Return [X, Y] of the center of cell containing provided text 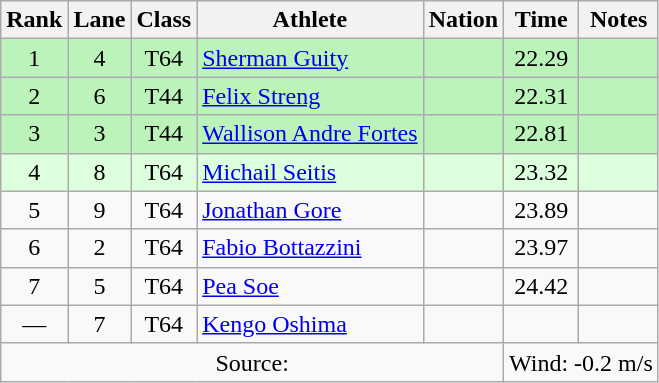
23.97 [542, 248]
Kengo Oshima [310, 324]
24.42 [542, 286]
1 [34, 58]
Lane [100, 20]
8 [100, 172]
Michail Seitis [310, 172]
Felix Streng [310, 96]
23.89 [542, 210]
Notes [618, 20]
Time [542, 20]
Rank [34, 20]
Fabio Bottazzini [310, 248]
— [34, 324]
Source: [252, 362]
Class [164, 20]
9 [100, 210]
23.32 [542, 172]
Pea Soe [310, 286]
Wallison Andre Fortes [310, 134]
Athlete [310, 20]
Wind: -0.2 m/s [582, 362]
Jonathan Gore [310, 210]
22.81 [542, 134]
22.31 [542, 96]
22.29 [542, 58]
Sherman Guity [310, 58]
Nation [463, 20]
